Identify which cell holds the provided text, then report its [x, y] central coordinate. 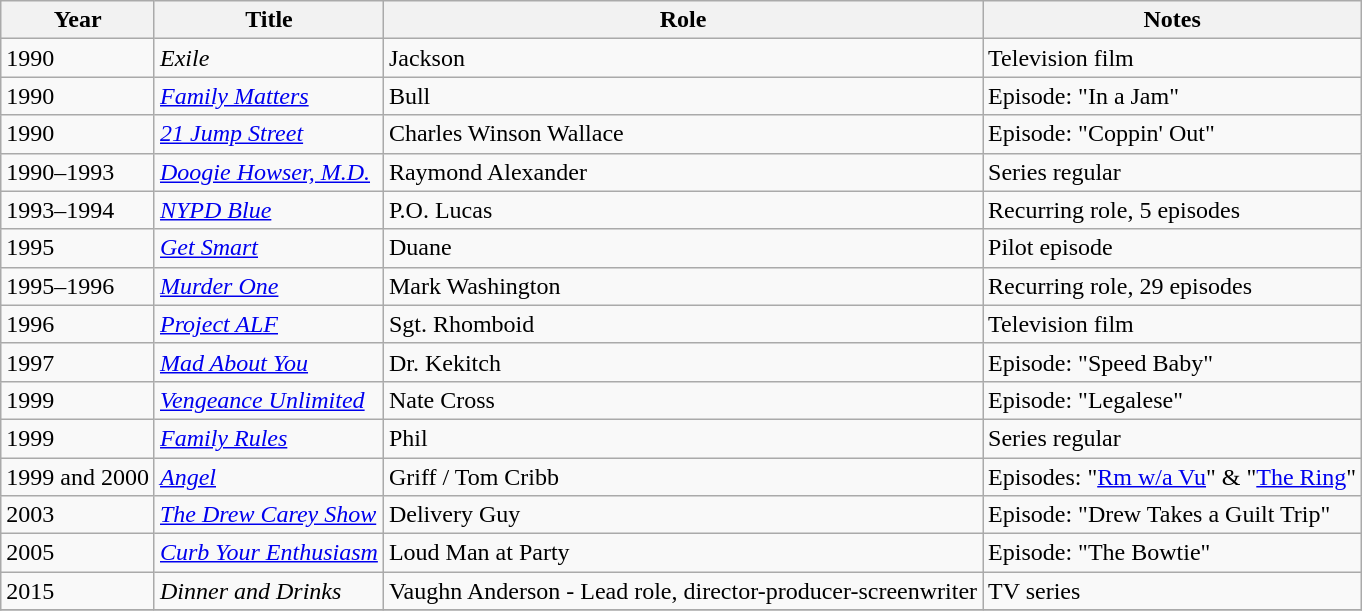
Raymond Alexander [682, 172]
1997 [78, 362]
1996 [78, 324]
The Drew Carey Show [268, 515]
2003 [78, 515]
Vaughn Anderson - Lead role, director-producer-screenwriter [682, 591]
P.O. Lucas [682, 210]
Role [682, 20]
Episode: "Coppin' Out" [1172, 134]
Pilot episode [1172, 248]
Episode: "Drew Takes a Guilt Trip" [1172, 515]
Family Rules [268, 438]
Sgt. Rhomboid [682, 324]
Jackson [682, 58]
Bull [682, 96]
Vengeance Unlimited [268, 400]
Episode: "In a Jam" [1172, 96]
1990–1993 [78, 172]
Murder One [268, 286]
Curb Your Enthusiasm [268, 553]
Exile [268, 58]
Title [268, 20]
Dinner and Drinks [268, 591]
Loud Man at Party [682, 553]
Delivery Guy [682, 515]
Notes [1172, 20]
1995 [78, 248]
2015 [78, 591]
Episodes: "Rm w/a Vu" & "The Ring" [1172, 477]
1993–1994 [78, 210]
Angel [268, 477]
21 Jump Street [268, 134]
Nate Cross [682, 400]
Charles Winson Wallace [682, 134]
Recurring role, 5 episodes [1172, 210]
Project ALF [268, 324]
Episode: "Speed Baby" [1172, 362]
1995–1996 [78, 286]
2005 [78, 553]
NYPD Blue [268, 210]
Doogie Howser, M.D. [268, 172]
Dr. Kekitch [682, 362]
Phil [682, 438]
Episode: "The Bowtie" [1172, 553]
Get Smart [268, 248]
Mad About You [268, 362]
1999 and 2000 [78, 477]
Duane [682, 248]
Recurring role, 29 episodes [1172, 286]
Mark Washington [682, 286]
Year [78, 20]
Family Matters [268, 96]
Griff / Tom Cribb [682, 477]
TV series [1172, 591]
Episode: "Legalese" [1172, 400]
